Scan for the cell matching the given text and deliver its (X, Y) coordinate at center. 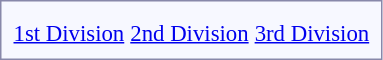
3rd Division (312, 33)
2nd Division (190, 33)
1st Division (69, 33)
